Find where the given text appears and provide that cell's center as [x, y] coordinate. 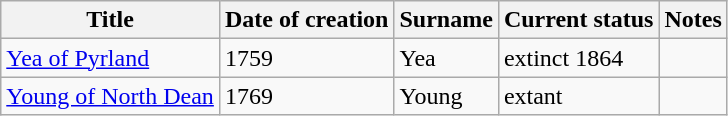
1759 [306, 58]
extant [578, 96]
Date of creation [306, 20]
Young [446, 96]
Title [110, 20]
Yea [446, 58]
Young of North Dean [110, 96]
Yea of Pyrland [110, 58]
1769 [306, 96]
Notes [693, 20]
Current status [578, 20]
Surname [446, 20]
extinct 1864 [578, 58]
